From the cell containing the given text, extract its center point as [X, Y] coordinate. 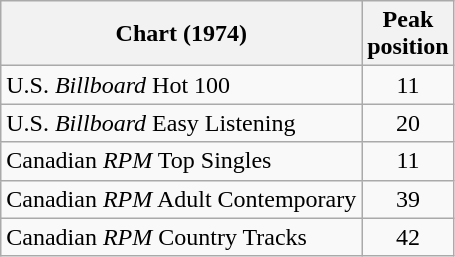
U.S. Billboard Hot 100 [182, 85]
Peakposition [408, 34]
39 [408, 199]
20 [408, 123]
Canadian RPM Country Tracks [182, 237]
U.S. Billboard Easy Listening [182, 123]
Chart (1974) [182, 34]
Canadian RPM Adult Contemporary [182, 199]
42 [408, 237]
Canadian RPM Top Singles [182, 161]
